Search for the cell housing the specified text and yield its [X, Y] center coordinate. 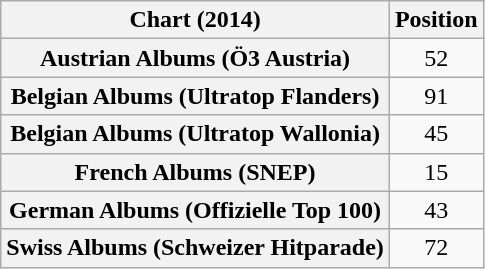
Swiss Albums (Schweizer Hitparade) [196, 248]
43 [436, 210]
Position [436, 20]
72 [436, 248]
Belgian Albums (Ultratop Flanders) [196, 96]
Austrian Albums (Ö3 Austria) [196, 58]
52 [436, 58]
Belgian Albums (Ultratop Wallonia) [196, 134]
Chart (2014) [196, 20]
91 [436, 96]
German Albums (Offizielle Top 100) [196, 210]
15 [436, 172]
45 [436, 134]
French Albums (SNEP) [196, 172]
